From the cell containing the given text, extract its center point as [X, Y] coordinate. 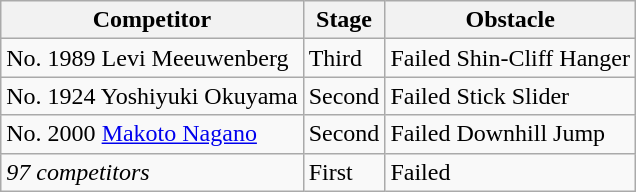
No. 1989 Levi Meeuwenberg [152, 58]
97 competitors [152, 172]
Failed Downhill Jump [510, 134]
Obstacle [510, 20]
Competitor [152, 20]
Failed Stick Slider [510, 96]
Failed Shin-Cliff Hanger [510, 58]
Third [344, 58]
No. 2000 Makoto Nagano [152, 134]
First [344, 172]
Stage [344, 20]
Failed [510, 172]
No. 1924 Yoshiyuki Okuyama [152, 96]
